Locate the cell with the specified text and output its (X, Y) center coordinate. 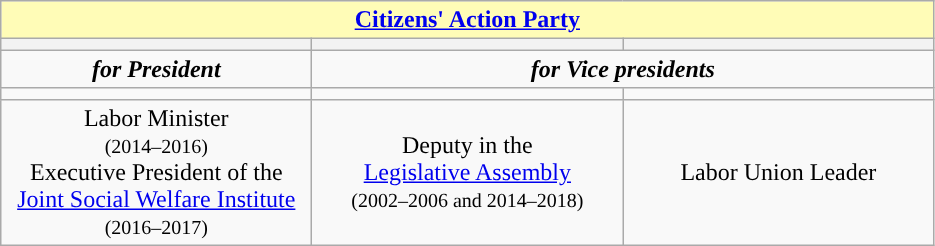
for President (156, 69)
Deputy in the Legislative Assembly(2002–2006 and 2014–2018) (468, 172)
for Vice presidents (623, 69)
Citizens' Action Party (468, 20)
Labor Union Leader (778, 172)
Labor Minister (2014–2016) Executive President of the Joint Social Welfare Institute (2016–2017) (156, 172)
